Identify which cell holds the provided text, then report its [x, y] central coordinate. 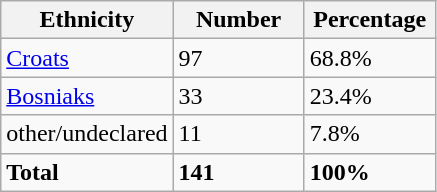
141 [238, 172]
68.8% [370, 58]
Ethnicity [87, 20]
Croats [87, 58]
97 [238, 58]
100% [370, 172]
11 [238, 134]
Bosniaks [87, 96]
33 [238, 96]
other/undeclared [87, 134]
23.4% [370, 96]
Number [238, 20]
7.8% [370, 134]
Percentage [370, 20]
Total [87, 172]
